Detect which cell encompasses the target text, then output its (x, y) center coordinate. 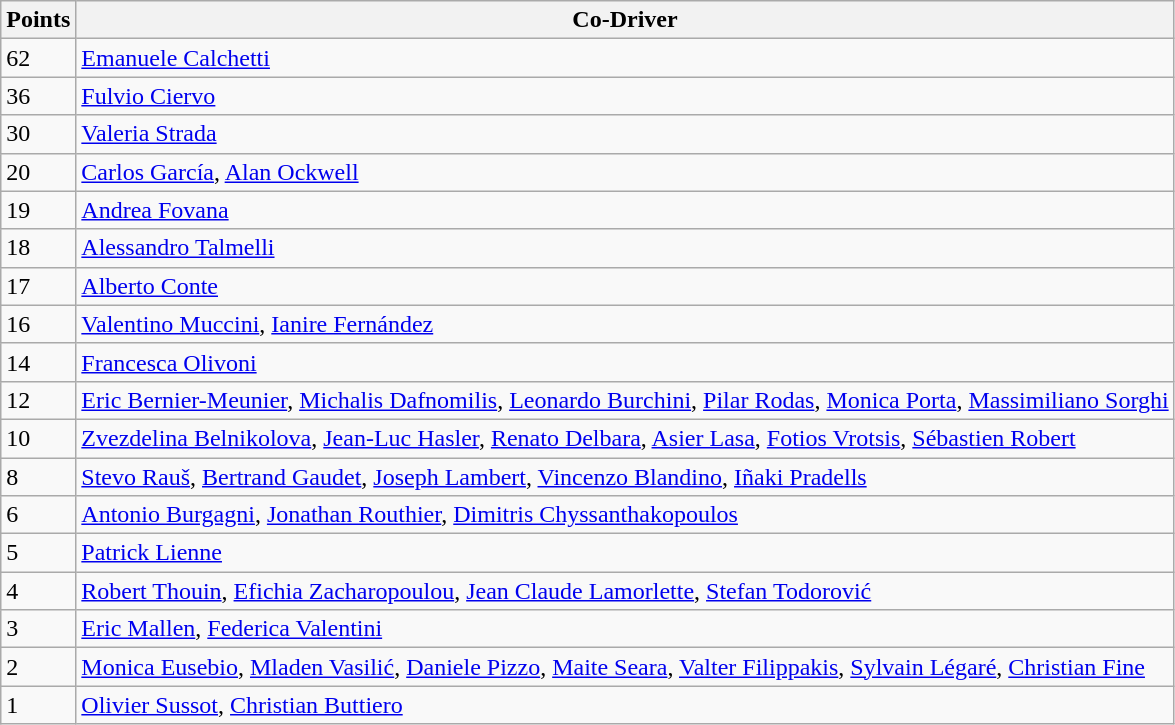
Andrea Fovana (625, 210)
Stevo Rauš, Bertrand Gaudet, Joseph Lambert, Vincenzo Blandino, Iñaki Pradells (625, 477)
Olivier Sussot, Christian Buttiero (625, 705)
5 (38, 553)
Monica Eusebio, Mladen Vasilić, Daniele Pizzo, Maite Seara, Valter Filippakis, Sylvain Légaré, Christian Fine (625, 667)
Fulvio Ciervo (625, 96)
16 (38, 324)
20 (38, 172)
Points (38, 20)
6 (38, 515)
14 (38, 362)
Alessandro Talmelli (625, 248)
30 (38, 134)
8 (38, 477)
18 (38, 248)
2 (38, 667)
17 (38, 286)
36 (38, 96)
Patrick Lienne (625, 553)
10 (38, 438)
Zvezdelina Belnikolova, Jean-Luc Hasler, Renato Delbara, Asier Lasa, Fotios Vrotsis, Sébastien Robert (625, 438)
Valentino Muccini, Ianire Fernández (625, 324)
Valeria Strada (625, 134)
Francesca Olivoni (625, 362)
Robert Thouin, Efichia Zacharopoulou, Jean Claude Lamorlette, Stefan Todorović (625, 591)
Alberto Conte (625, 286)
19 (38, 210)
Eric Bernier-Meunier, Michalis Dafnomilis, Leonardo Burchini, Pilar Rodas, Monica Porta, Massimiliano Sorghi (625, 400)
Antonio Burgagni, Jonathan Routhier, Dimitris Chyssanthakopoulos (625, 515)
62 (38, 58)
4 (38, 591)
3 (38, 629)
Eric Mallen, Federica Valentini (625, 629)
12 (38, 400)
Carlos García, Alan Ockwell (625, 172)
Co-Driver (625, 20)
Emanuele Calchetti (625, 58)
1 (38, 705)
